Determine the (X, Y) coordinate at the center of the cell enclosing the given text.  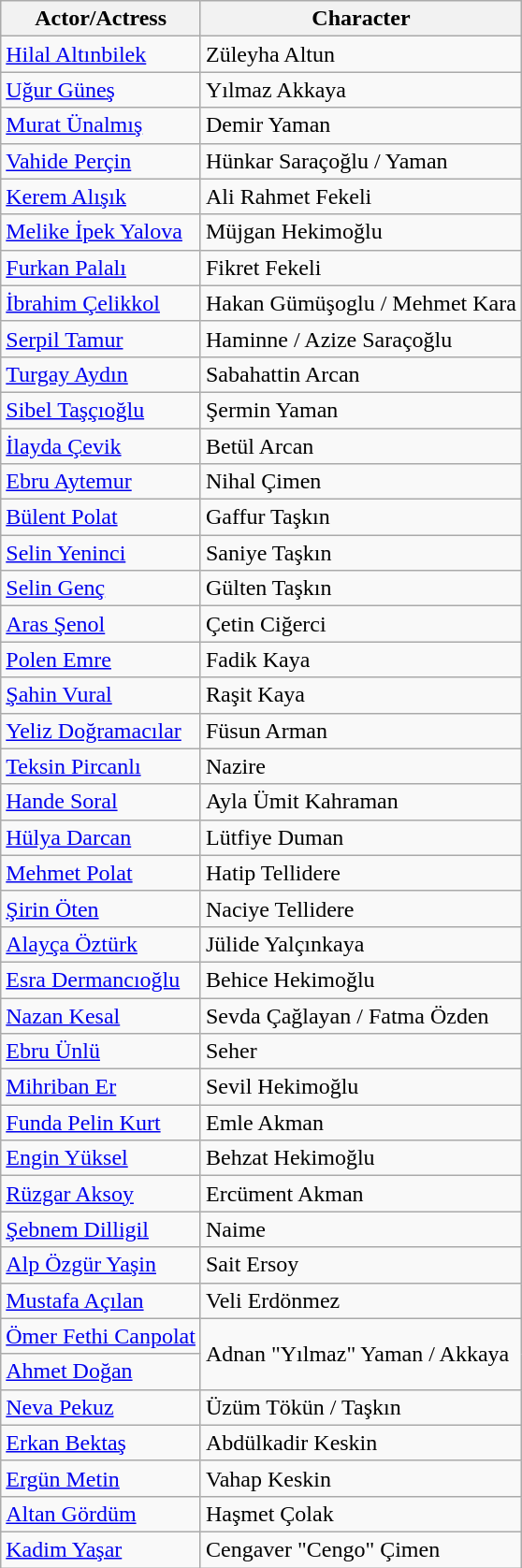
Aras Şenol (101, 624)
Furkan Palalı (101, 268)
Şirin Öten (101, 908)
Alayça Öztürk (101, 944)
Uğur Güneş (101, 90)
Jülide Yalçınkaya (361, 944)
Vahap Keskin (361, 1478)
Hülya Darcan (101, 837)
Mustafa Açılan (101, 1300)
Kadim Yaşar (101, 1549)
Haşmet Çolak (361, 1514)
Fadik Kaya (361, 660)
Selin Genç (101, 588)
Üzüm Tökün / Taşkın (361, 1407)
Müjgan Hekimoğlu (361, 232)
Cengaver "Cengo" Çimen (361, 1549)
Hünkar Saraçoğlu / Yaman (361, 161)
Raşit Kaya (361, 695)
Character (361, 19)
Mehmet Polat (101, 873)
Actor/Actress (101, 19)
Sevda Çağlayan / Fatma Özden (361, 1015)
Sait Ersoy (361, 1265)
Ayla Ümit Kahraman (361, 802)
Adnan "Yılmaz" Yaman / Akkaya (361, 1354)
Nazan Kesal (101, 1015)
Abdülkadir Keskin (361, 1443)
Ebru Aytemur (101, 482)
Yeliz Doğramacılar (101, 731)
Hakan Gümüşoglu / Mehmet Kara (361, 303)
Serpil Tamur (101, 339)
Şermin Yaman (361, 410)
Vahide Perçin (101, 161)
Ergün Metin (101, 1478)
İbrahim Çelikkol (101, 303)
Kerem Alışık (101, 196)
Sevil Hekimoğlu (361, 1087)
Funda Pelin Kurt (101, 1123)
İlayda Çevik (101, 446)
Melike İpek Yalova (101, 232)
Naciye Tellidere (361, 908)
Teksin Pircanlı (101, 766)
Hatip Tellidere (361, 873)
Şahin Vural (101, 695)
Esra Dermancıoğlu (101, 980)
Lütfiye Duman (361, 837)
Demir Yaman (361, 125)
Nazire (361, 766)
Veli Erdönmez (361, 1300)
Hande Soral (101, 802)
Murat Ünalmış (101, 125)
Mihriban Er (101, 1087)
Haminne / Azize Saraçoğlu (361, 339)
Emle Akman (361, 1123)
Gülten Taşkın (361, 588)
Alp Özgür Yaşin (101, 1265)
Betül Arcan (361, 446)
Behzat Hekimoğlu (361, 1158)
Naime (361, 1229)
Nihal Çimen (361, 482)
Sabahattin Arcan (361, 374)
Ali Rahmet Fekeli (361, 196)
Ömer Fethi Canpolat (101, 1336)
Füsun Arman (361, 731)
Sibel Taşçıoğlu (101, 410)
Erkan Bektaş (101, 1443)
Şebnem Dilligil (101, 1229)
Behice Hekimoğlu (361, 980)
Yılmaz Akkaya (361, 90)
Ebru Ünlü (101, 1052)
Polen Emre (101, 660)
Seher (361, 1052)
Rüzgar Aksoy (101, 1194)
Gaffur Taşkın (361, 517)
Turgay Aydın (101, 374)
Selin Yeninci (101, 553)
Saniye Taşkın (361, 553)
Altan Gördüm (101, 1514)
Çetin Ciğerci (361, 624)
Ercüment Akman (361, 1194)
Neva Pekuz (101, 1407)
Bülent Polat (101, 517)
Ahmet Doğan (101, 1372)
Engin Yüksel (101, 1158)
Hilal Altınbilek (101, 54)
Fikret Fekeli (361, 268)
Züleyha Altun (361, 54)
